Scan for the cell matching the given text and deliver its [x, y] coordinate at center. 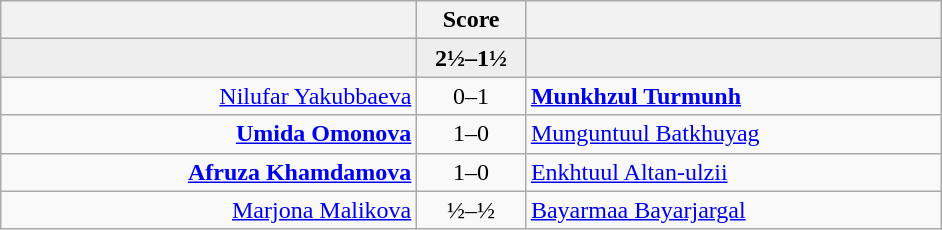
0–1 [472, 96]
Enkhtuul Altan-ulzii [733, 172]
Nilufar Yakubbaeva [209, 96]
Marjona Malikova [209, 210]
Bayarmaa Bayarjargal [733, 210]
Munkhzul Turmunh [733, 96]
Umida Omonova [209, 134]
Munguntuul Batkhuyag [733, 134]
½–½ [472, 210]
Afruza Khamdamova [209, 172]
2½–1½ [472, 58]
Score [472, 20]
